Detect which cell encompasses the target text, then output its [x, y] center coordinate. 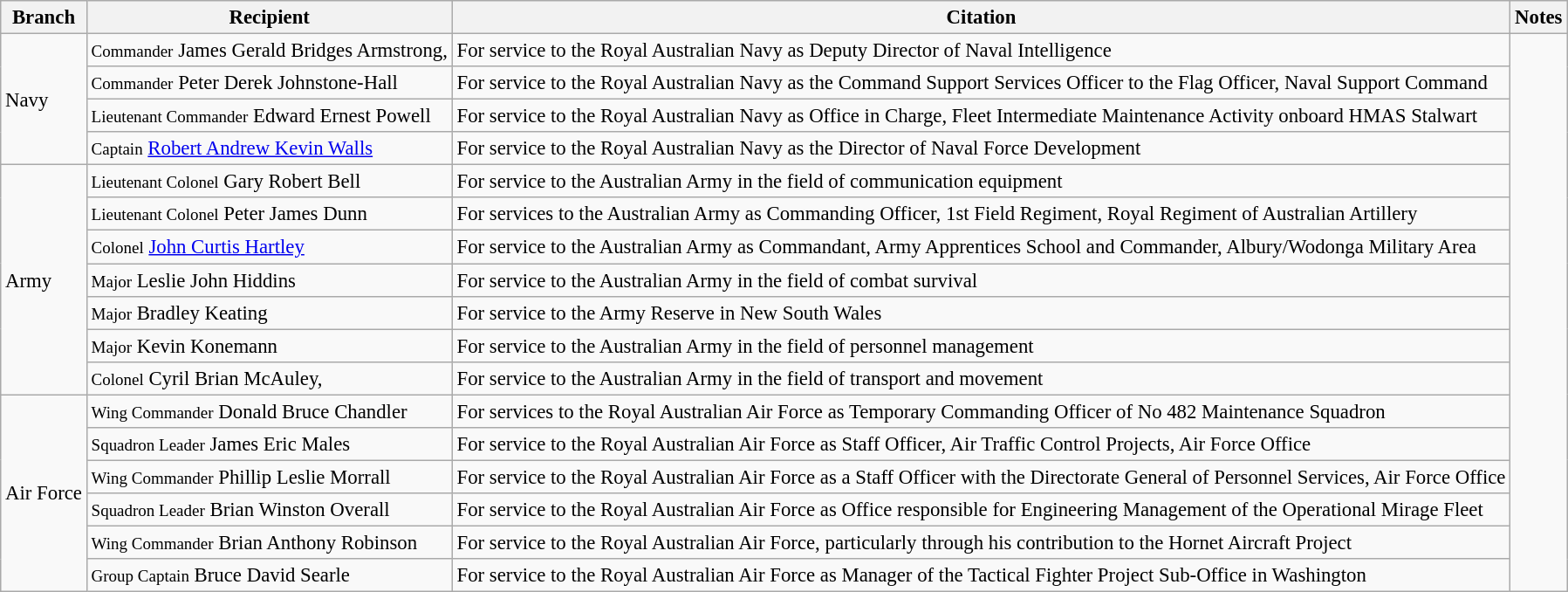
For service to the Australian Army in the field of transport and movement [981, 378]
For service to the Royal Australian Navy as Deputy Director of Naval Intelligence [981, 51]
Group Captain Bruce David Searle [269, 575]
Squadron Leader James Eric Males [269, 444]
For service to the Royal Australian Navy as the Director of Naval Force Development [981, 148]
Lieutenant Colonel Peter James Dunn [269, 214]
For service to the Royal Australian Air Force as a Staff Officer with the Directorate General of Personnel Services, Air Force Office [981, 477]
Notes [1539, 17]
For service to the Royal Australian Air Force as Office responsible for Engineering Management of the Operational Mirage Fleet [981, 510]
Navy [44, 100]
For service to the Australian Army in the field of combat survival [981, 280]
Squadron Leader Brian Winston Overall [269, 510]
Lieutenant Commander Edward Ernest Powell [269, 116]
Branch [44, 17]
For service to the Royal Australian Air Force, particularly through his contribution to the Hornet Aircraft Project [981, 542]
Colonel Cyril Brian McAuley, [269, 378]
Wing Commander Brian Anthony Robinson [269, 542]
For service to the Australian Army in the field of personnel management [981, 346]
For service to the Australian Army as Commandant, Army Apprentices School and Commander, Albury/Wodonga Military Area [981, 247]
Colonel John Curtis Hartley [269, 247]
Wing Commander Donald Bruce Chandler [269, 411]
Recipient [269, 17]
Lieutenant Colonel Gary Robert Bell [269, 182]
Captain Robert Andrew Kevin Walls [269, 148]
Wing Commander Phillip Leslie Morrall [269, 477]
For services to the Royal Australian Air Force as Temporary Commanding Officer of No 482 Maintenance Squadron [981, 411]
For service to the Australian Army in the field of communication equipment [981, 182]
Major Kevin Konemann [269, 346]
Major Bradley Keating [269, 313]
Commander Peter Derek Johnstone-Hall [269, 83]
For service to the Royal Australian Navy as Office in Charge, Fleet Intermediate Maintenance Activity onboard HMAS Stalwart [981, 116]
For service to the Royal Australian Navy as the Command Support Services Officer to the Flag Officer, Naval Support Command [981, 83]
Citation [981, 17]
Army [44, 279]
For service to the Royal Australian Air Force as Manager of the Tactical Fighter Project Sub-Office in Washington [981, 575]
Major Leslie John Hiddins [269, 280]
For service to the Royal Australian Air Force as Staff Officer, Air Traffic Control Projects, Air Force Office [981, 444]
For services to the Australian Army as Commanding Officer, 1st Field Regiment, Royal Regiment of Australian Artillery [981, 214]
For service to the Army Reserve in New South Wales [981, 313]
Air Force [44, 493]
Commander James Gerald Bridges Armstrong, [269, 51]
